Find where the given text appears and provide that cell's center as (X, Y) coordinate. 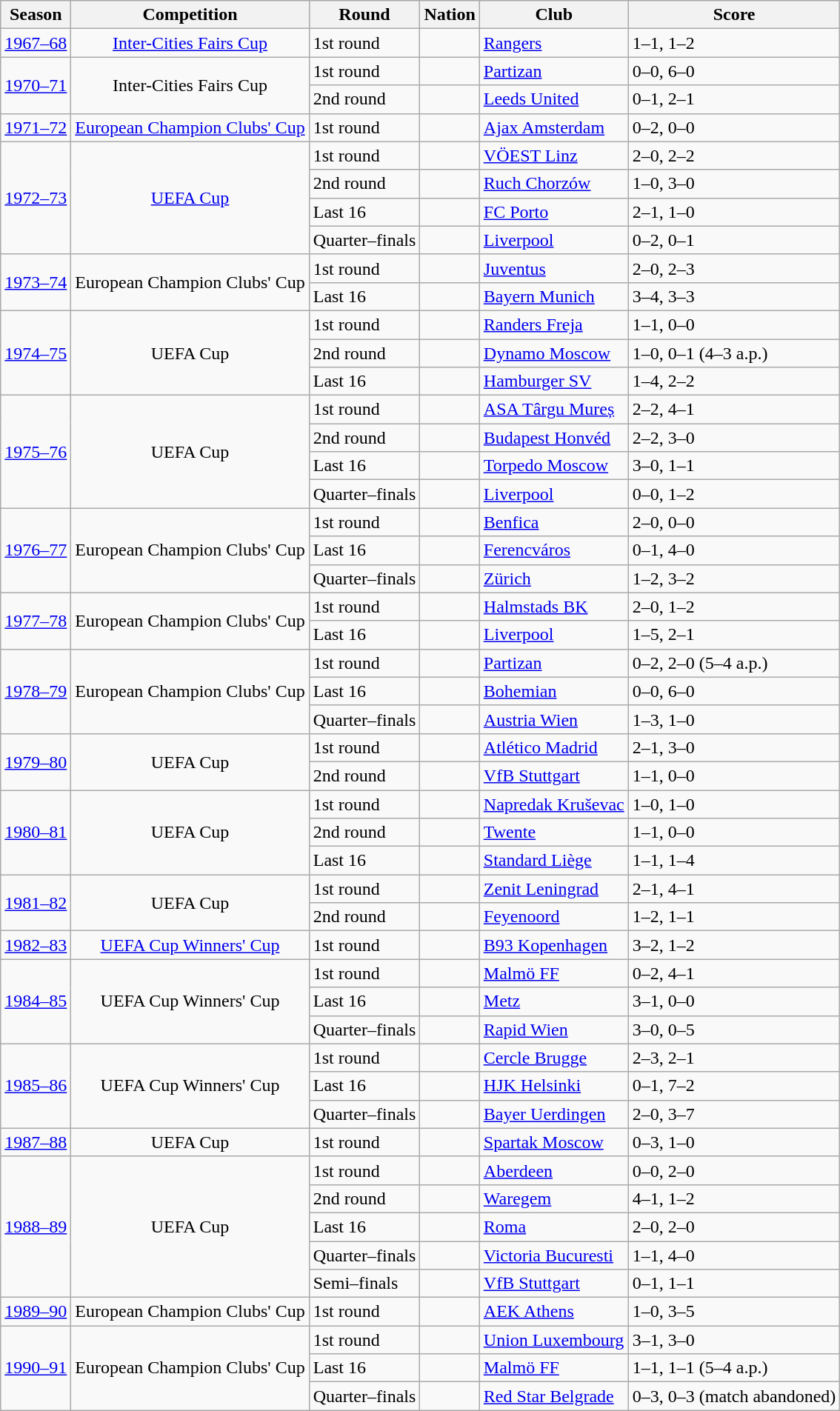
Round (364, 15)
Halmstads BK (554, 607)
0–0, 1–2 (734, 494)
Zenit Leningrad (554, 889)
3–0, 1–1 (734, 466)
2–0, 0–0 (734, 522)
1–1, 4–0 (734, 1255)
1971–72 (36, 127)
Hamburger SV (554, 381)
1973–74 (36, 282)
Victoria Bucuresti (554, 1255)
4–1, 1–2 (734, 1198)
Rapid Wien (554, 1030)
AEK Athens (554, 1312)
3–1, 0–0 (734, 1001)
0–1, 4–0 (734, 550)
3–1, 3–0 (734, 1340)
Ruch Chorzów (554, 184)
Roma (554, 1227)
Aberdeen (554, 1170)
1978–79 (36, 691)
1970–71 (36, 85)
0–2, 2–0 (5–4 a.p.) (734, 663)
1987–88 (36, 1142)
2–0, 3–7 (734, 1114)
Season (36, 15)
Bayer Uerdingen (554, 1114)
Budapest Honvéd (554, 438)
1–1, 1–4 (734, 861)
Union Luxembourg (554, 1340)
1–2, 1–1 (734, 917)
1980–81 (36, 832)
VÖEST Linz (554, 156)
1982–83 (36, 945)
1977–78 (36, 621)
2–0, 2–2 (734, 156)
1975–76 (36, 452)
1–0, 0–1 (4–3 a.p.) (734, 353)
Dynamo Moscow (554, 353)
0–2, 0–1 (734, 240)
1988–89 (36, 1227)
2–2, 3–0 (734, 438)
1–0, 1–0 (734, 804)
Feyenoord (554, 917)
2–1, 3–0 (734, 747)
2–1, 4–1 (734, 889)
Nation (450, 15)
Austria Wien (554, 719)
Red Star Belgrade (554, 1396)
Competition (190, 15)
1985–86 (36, 1086)
2–0, 2–0 (734, 1227)
Club (554, 15)
Napredak Kruševac (554, 804)
2–3, 2–1 (734, 1058)
2–0, 2–3 (734, 268)
HJK Helsinki (554, 1086)
0–3, 0–3 (match abandoned) (734, 1396)
Atlético Madrid (554, 747)
1974–75 (36, 353)
0–3, 1–0 (734, 1142)
Zürich (554, 578)
Cercle Brugge (554, 1058)
0–1, 1–1 (734, 1284)
1–0, 3–0 (734, 184)
1–4, 2–2 (734, 381)
3–0, 0–5 (734, 1030)
1967–68 (36, 43)
Twente (554, 833)
Spartak Moscow (554, 1142)
1976–77 (36, 550)
1972–73 (36, 198)
Waregem (554, 1198)
0–2, 0–0 (734, 127)
1–0, 3–5 (734, 1312)
0–1, 7–2 (734, 1086)
2–1, 1–0 (734, 212)
Ajax Amsterdam (554, 127)
Score (734, 15)
Leeds United (554, 99)
Randers Freja (554, 324)
1990–91 (36, 1368)
1–1, 1–1 (5–4 a.p.) (734, 1368)
Standard Liège (554, 861)
0–0, 2–0 (734, 1170)
0–1, 2–1 (734, 99)
Semi–finals (364, 1284)
2–0, 1–2 (734, 607)
Torpedo Moscow (554, 466)
1–2, 3–2 (734, 578)
B93 Kopenhagen (554, 945)
1–3, 1–0 (734, 719)
FC Porto (554, 212)
1984–85 (36, 1001)
Metz (554, 1001)
1–5, 2–1 (734, 635)
2–2, 4–1 (734, 410)
Rangers (554, 43)
ASA Târgu Mureș (554, 410)
3–2, 1–2 (734, 945)
Bohemian (554, 691)
3–4, 3–3 (734, 296)
Ferencváros (554, 550)
Benfica (554, 522)
1981–82 (36, 903)
1979–80 (36, 761)
Bayern Munich (554, 296)
1–1, 1–2 (734, 43)
1989–90 (36, 1312)
0–2, 4–1 (734, 973)
Juventus (554, 268)
